Identify which cell holds the provided text, then report its (x, y) central coordinate. 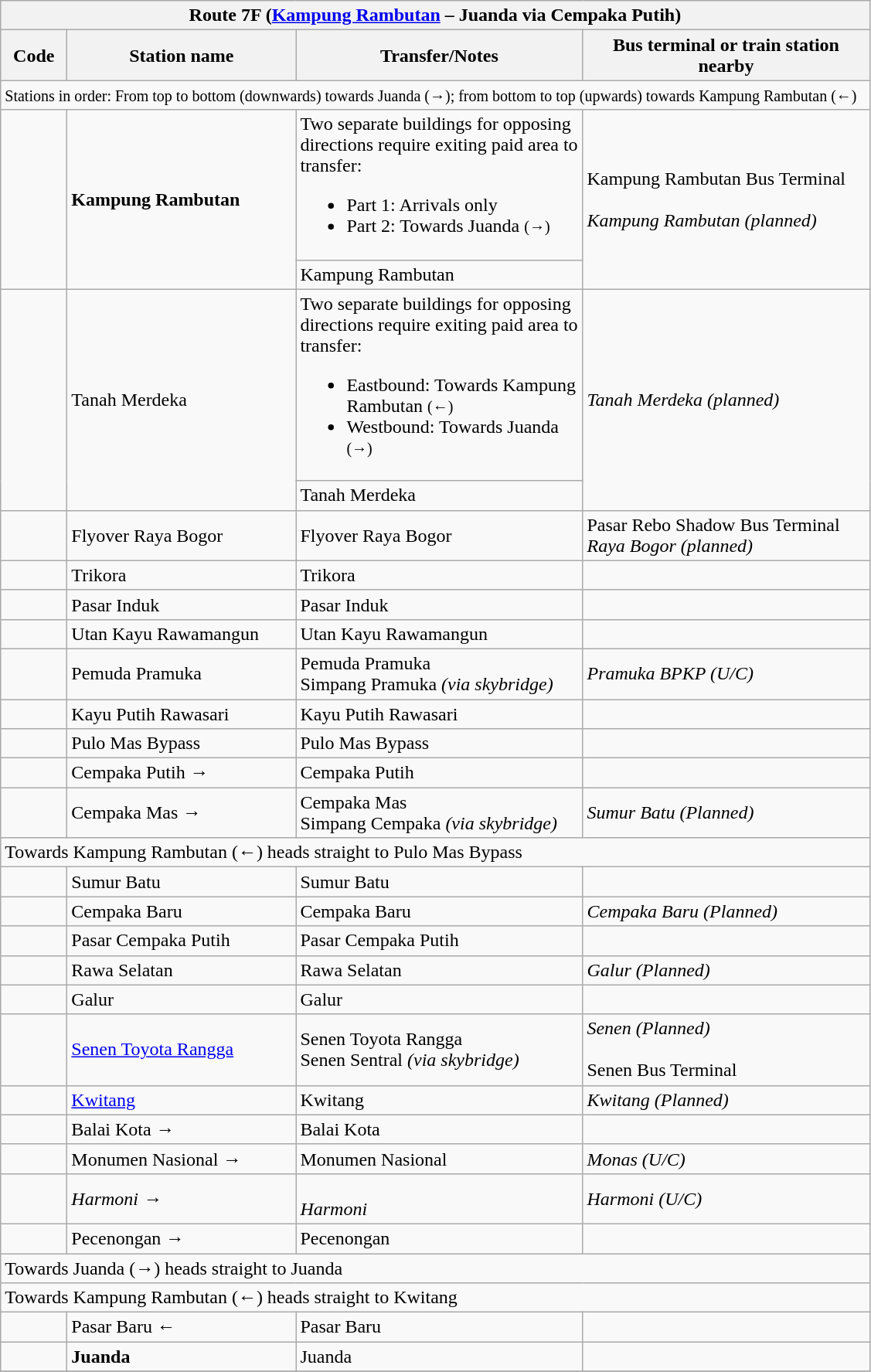
Galur (Planned) (726, 970)
Harmoni (439, 1198)
Pasar Rebo Shadow Bus Terminal Raya Bogor (planned) (726, 535)
Kwitang (Planned) (726, 1100)
Pramuka BPKP (U/C) (726, 674)
Cempaka Putih → (182, 773)
Balai Kota → (182, 1129)
Balai Kota (439, 1129)
Pemuda Pramuka (182, 674)
Station name (182, 56)
Harmoni → (182, 1198)
Pecenongan (439, 1238)
Code (34, 56)
Senen Toyota Rangga Senen Sentral (via skybridge) (439, 1050)
Route 7F (Kampung Rambutan – Juanda via Cempaka Putih) (435, 15)
Tanah Merdeka (planned) (726, 400)
Bus terminal or train station nearby (726, 56)
Towards Kampung Rambutan (←) heads straight to Kwitang (435, 1298)
Harmoni (U/C) (726, 1198)
Stations in order: From top to bottom (downwards) towards Juanda (→); from bottom to top (upwards) towards Kampung Rambutan (←) (435, 95)
Pecenongan → (182, 1238)
Senen Toyota Rangga (182, 1050)
Pasar Baru ← (182, 1327)
Transfer/Notes (439, 56)
Towards Kampung Rambutan (←) heads straight to Pulo Mas Bypass (435, 853)
Two separate buildings for opposing directions require exiting paid area to transfer:Part 1: Arrivals onlyPart 2: Towards Juanda (→) (439, 185)
Cempaka Putih (439, 773)
Monas (U/C) (726, 1159)
Towards Juanda (→) heads straight to Juanda (435, 1268)
Cempaka Baru (Planned) (726, 911)
Cempaka Mas → (182, 813)
Cempaka Mas Simpang Cempaka (via skybridge) (439, 813)
Sumur Batu (Planned) (726, 813)
Kampung Rambutan Bus Terminal Kampung Rambutan (planned) (726, 199)
Pemuda Pramuka Simpang Pramuka (via skybridge) (439, 674)
Senen (Planned) Senen Bus Terminal (726, 1050)
Pasar Baru (439, 1327)
Monumen Nasional → (182, 1159)
Monumen Nasional (439, 1159)
